Detect which cell encompasses the target text, then output its [x, y] center coordinate. 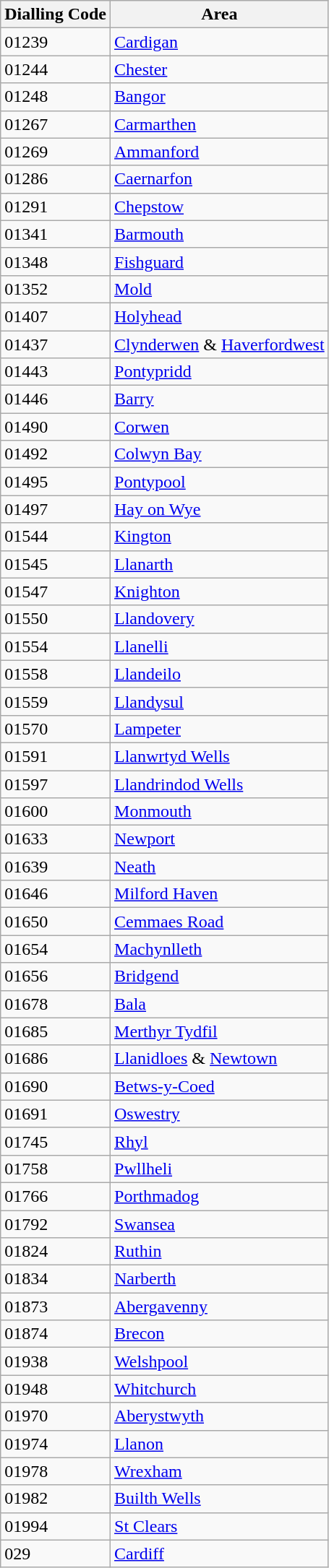
Ammanford [220, 152]
Pontypridd [220, 372]
01978 [56, 1471]
01545 [56, 564]
01678 [56, 1004]
01443 [56, 372]
01407 [56, 316]
01766 [56, 1196]
Welshpool [220, 1361]
01633 [56, 839]
01690 [56, 1086]
Chester [220, 69]
01824 [56, 1252]
Llanelli [220, 646]
Whitchurch [220, 1389]
01646 [56, 894]
Llanwrtyd Wells [220, 756]
01495 [56, 482]
Brecon [220, 1334]
Chepstow [220, 207]
01758 [56, 1169]
Wrexham [220, 1471]
Cardigan [220, 42]
Dialling Code [56, 14]
01948 [56, 1389]
01550 [56, 619]
Area [220, 14]
Kington [220, 537]
Cardiff [220, 1554]
029 [56, 1554]
Swansea [220, 1224]
Colwyn Bay [220, 454]
01239 [56, 42]
Rhyl [220, 1141]
Builth Wells [220, 1499]
01792 [56, 1224]
Corwen [220, 427]
Milford Haven [220, 894]
01544 [56, 537]
Carmarthen [220, 124]
01639 [56, 867]
Betws-y-Coed [220, 1086]
Llanarth [220, 564]
Llanon [220, 1444]
Llandeilo [220, 674]
01873 [56, 1307]
Knighton [220, 592]
01267 [56, 124]
01547 [56, 592]
01686 [56, 1059]
01938 [56, 1361]
Cemmaes Road [220, 922]
01269 [56, 152]
01974 [56, 1444]
01685 [56, 1031]
01490 [56, 427]
01437 [56, 345]
01834 [56, 1279]
Porthmadog [220, 1196]
01248 [56, 97]
Llandovery [220, 619]
01291 [56, 207]
01559 [56, 701]
Llandysul [220, 701]
Newport [220, 839]
Lampeter [220, 729]
St Clears [220, 1526]
01244 [56, 69]
01982 [56, 1499]
Clynderwen & Haverfordwest [220, 345]
01654 [56, 949]
Caernarfon [220, 179]
01591 [56, 756]
01600 [56, 812]
01691 [56, 1114]
Barry [220, 399]
Holyhead [220, 316]
01492 [56, 454]
Bala [220, 1004]
Machynlleth [220, 949]
Fishguard [220, 261]
01348 [56, 261]
Bangor [220, 97]
Pontypool [220, 482]
01352 [56, 289]
Ruthin [220, 1252]
01497 [56, 509]
01994 [56, 1526]
Neath [220, 867]
Oswestry [220, 1114]
Llandrindod Wells [220, 784]
Monmouth [220, 812]
Pwllheli [220, 1169]
01650 [56, 922]
01446 [56, 399]
01558 [56, 674]
Aberystwyth [220, 1416]
Bridgend [220, 976]
Hay on Wye [220, 509]
01970 [56, 1416]
01570 [56, 729]
Narberth [220, 1279]
01656 [56, 976]
01341 [56, 234]
01286 [56, 179]
Merthyr Tydfil [220, 1031]
Barmouth [220, 234]
Llanidloes & Newtown [220, 1059]
01554 [56, 646]
01874 [56, 1334]
Abergavenny [220, 1307]
01745 [56, 1141]
01597 [56, 784]
Mold [220, 289]
